Capture the cell that displays the provided text and extract its (x, y) central coordinate. 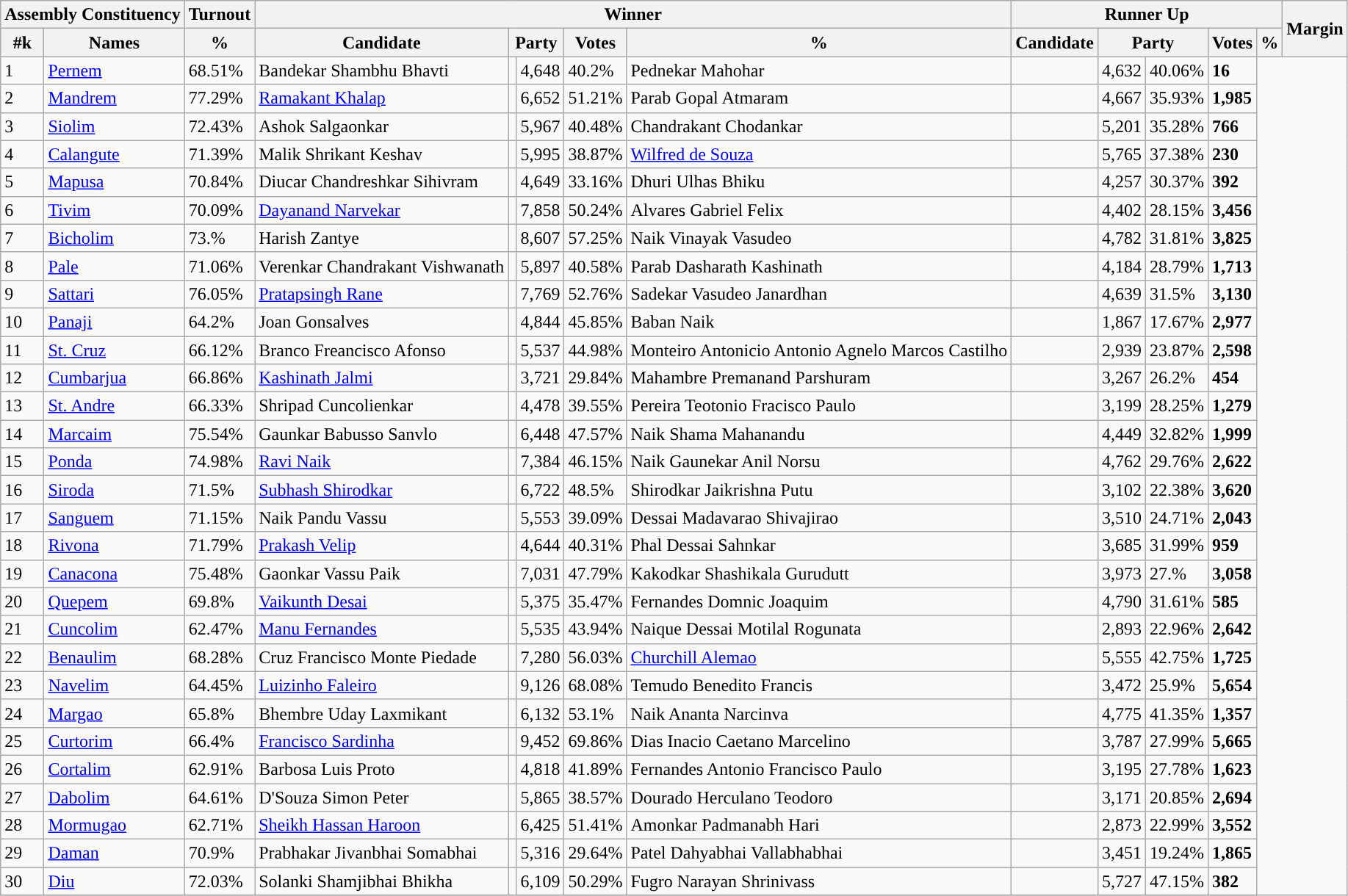
5,765 (1121, 154)
Sanguem (115, 518)
Pereira Teotonio Fracisco Paulo (819, 406)
3,058 (1233, 574)
D'Souza Simon Peter (382, 797)
Monteiro Antonicio Antonio Agnelo Marcos Castilho (819, 350)
Shripad Cuncolienkar (382, 406)
75.54% (220, 434)
28.15% (1177, 210)
3,102 (1121, 490)
41.89% (595, 769)
40.06% (1177, 71)
66.33% (220, 406)
30.37% (1177, 182)
Baban Naik (819, 322)
9,126 (541, 685)
Benaulim (115, 657)
22.96% (1177, 629)
1,279 (1233, 406)
38.57% (595, 797)
Joan Gonsalves (382, 322)
Bandekar Shambhu Bhavti (382, 71)
33.16% (595, 182)
74.98% (220, 462)
40.58% (595, 266)
Churchill Alemao (819, 657)
5,995 (541, 154)
Temudo Benedito Francis (819, 685)
44.98% (595, 350)
Parab Gopal Atmaram (819, 98)
5,537 (541, 350)
Luizinho Faleiro (382, 685)
23 (22, 685)
382 (1233, 881)
Turnout (220, 15)
5,654 (1233, 685)
10 (22, 322)
31.61% (1177, 601)
Subhash Shirodkar (382, 490)
7 (22, 238)
Dhuri Ulhas Bhiku (819, 182)
71.06% (220, 266)
5,555 (1121, 657)
1,985 (1233, 98)
3,825 (1233, 238)
3,973 (1121, 574)
2,694 (1233, 797)
Dabolim (115, 797)
3,685 (1121, 546)
50.29% (595, 881)
71.5% (220, 490)
3 (22, 126)
Panaji (115, 322)
4 (22, 154)
Margao (115, 713)
29.84% (595, 378)
Alvares Gabriel Felix (819, 210)
Runner Up (1147, 15)
4,632 (1121, 71)
Ravi Naik (382, 462)
62.71% (220, 825)
Bhembre Uday Laxmikant (382, 713)
5,553 (541, 518)
5,967 (541, 126)
77.29% (220, 98)
4,667 (1121, 98)
13 (22, 406)
42.75% (1177, 657)
26.2% (1177, 378)
Ponda (115, 462)
Siolim (115, 126)
31.5% (1177, 294)
5,375 (541, 601)
2,598 (1233, 350)
766 (1233, 126)
5,201 (1121, 126)
50.24% (595, 210)
Malik Shrikant Keshav (382, 154)
Ashok Salgaonkar (382, 126)
Margin (1315, 29)
9,452 (541, 741)
Shirodkar Jaikrishna Putu (819, 490)
27.78% (1177, 769)
Gaunkar Babusso Sanvlo (382, 434)
27.% (1177, 574)
6,109 (541, 881)
Mapusa (115, 182)
Naik Pandu Vassu (382, 518)
70.09% (220, 210)
51.21% (595, 98)
2,939 (1121, 350)
Verenkar Chandrakant Vishwanath (382, 266)
5,865 (541, 797)
4,844 (541, 322)
Gaonkar Vassu Paik (382, 574)
4,762 (1121, 462)
Manu Fernandes (382, 629)
30 (22, 881)
64.45% (220, 685)
72.03% (220, 881)
39.09% (595, 518)
Sheikh Hassan Haroon (382, 825)
1,867 (1121, 322)
23.87% (1177, 350)
4,649 (541, 182)
Dourado Herculano Teodoro (819, 797)
3,451 (1121, 853)
17 (22, 518)
St. Andre (115, 406)
Naik Ananta Narcinva (819, 713)
14 (22, 434)
47.79% (595, 574)
24.71% (1177, 518)
2,642 (1233, 629)
4,402 (1121, 210)
Names (115, 43)
3,171 (1121, 797)
5,316 (541, 853)
35.28% (1177, 126)
Wilfred de Souza (819, 154)
66.86% (220, 378)
56.03% (595, 657)
Curtorim (115, 741)
32.82% (1177, 434)
Patel Dahyabhai Vallabhabhai (819, 853)
35.47% (595, 601)
45.85% (595, 322)
Solanki Shamjibhai Bhikha (382, 881)
Pednekar Mahohar (819, 71)
Fernandes Domnic Joaquim (819, 601)
230 (1233, 154)
6,448 (541, 434)
3,787 (1121, 741)
64.2% (220, 322)
35.93% (1177, 98)
Canacona (115, 574)
64.61% (220, 797)
68.51% (220, 71)
#k (22, 43)
959 (1233, 546)
48.5% (595, 490)
22.38% (1177, 490)
Ramakant Khalap (382, 98)
75.48% (220, 574)
2 (22, 98)
9 (22, 294)
11 (22, 350)
40.2% (595, 71)
4,184 (1121, 266)
Tivim (115, 210)
20.85% (1177, 797)
2,043 (1233, 518)
66.12% (220, 350)
2,977 (1233, 322)
2,873 (1121, 825)
Amonkar Padmanabh Hari (819, 825)
5,665 (1233, 741)
St. Cruz (115, 350)
71.39% (220, 154)
Daman (115, 853)
Naik Vinayak Vasudeo (819, 238)
Dayanand Narvekar (382, 210)
Prakash Velip (382, 546)
Cuncolim (115, 629)
1,623 (1233, 769)
7,280 (541, 657)
31.81% (1177, 238)
68.28% (220, 657)
7,858 (541, 210)
7,384 (541, 462)
28.25% (1177, 406)
Phal Dessai Sahnkar (819, 546)
73.% (220, 238)
19 (22, 574)
4,775 (1121, 713)
Naik Gaunekar Anil Norsu (819, 462)
29 (22, 853)
Branco Freancisco Afonso (382, 350)
20 (22, 601)
6,722 (541, 490)
Navelim (115, 685)
69.8% (220, 601)
52.76% (595, 294)
Dias Inacio Caetano Marcelino (819, 741)
41.35% (1177, 713)
Diucar Chandreshkar Sihivram (382, 182)
40.48% (595, 126)
25 (22, 741)
Siroda (115, 490)
22.99% (1177, 825)
51.41% (595, 825)
Mormugao (115, 825)
4,478 (541, 406)
Bicholim (115, 238)
18 (22, 546)
24 (22, 713)
Naik Shama Mahanandu (819, 434)
43.94% (595, 629)
62.47% (220, 629)
47.15% (1177, 881)
Cumbarjua (115, 378)
4,449 (1121, 434)
Pale (115, 266)
28 (22, 825)
31.99% (1177, 546)
Prabhakar Jivanbhai Somabhai (382, 853)
4,639 (1121, 294)
Kashinath Jalmi (382, 378)
1,999 (1233, 434)
4,648 (541, 71)
1,713 (1233, 266)
66.4% (220, 741)
Marcaim (115, 434)
5,897 (541, 266)
585 (1233, 601)
3,195 (1121, 769)
2,893 (1121, 629)
Pernem (115, 71)
25.9% (1177, 685)
39.55% (595, 406)
40.31% (595, 546)
Cortalim (115, 769)
3,130 (1233, 294)
6,132 (541, 713)
Assembly Constituency (93, 15)
47.57% (595, 434)
72.43% (220, 126)
7,031 (541, 574)
27 (22, 797)
62.91% (220, 769)
Winner (633, 15)
1 (22, 71)
46.15% (595, 462)
53.1% (595, 713)
70.9% (220, 853)
Naique Dessai Motilal Rogunata (819, 629)
4,644 (541, 546)
4,790 (1121, 601)
15 (22, 462)
17.67% (1177, 322)
Vaikunth Desai (382, 601)
3,267 (1121, 378)
Dessai Madavarao Shivajirao (819, 518)
38.87% (595, 154)
29.76% (1177, 462)
Mahambre Premanand Parshuram (819, 378)
8 (22, 266)
2,622 (1233, 462)
22 (22, 657)
Diu (115, 881)
5,727 (1121, 881)
6 (22, 210)
65.8% (220, 713)
4,257 (1121, 182)
Barbosa Luis Proto (382, 769)
28.79% (1177, 266)
29.64% (595, 853)
70.84% (220, 182)
3,620 (1233, 490)
1,725 (1233, 657)
21 (22, 629)
4,818 (541, 769)
12 (22, 378)
Quepem (115, 601)
71.15% (220, 518)
37.38% (1177, 154)
3,510 (1121, 518)
Calangute (115, 154)
Francisco Sardinha (382, 741)
3,721 (541, 378)
Rivona (115, 546)
Harish Zantye (382, 238)
69.86% (595, 741)
Fernandes Antonio Francisco Paulo (819, 769)
Cruz Francisco Monte Piedade (382, 657)
Mandrem (115, 98)
Pratapsingh Rane (382, 294)
3,552 (1233, 825)
6,652 (541, 98)
3,456 (1233, 210)
3,199 (1121, 406)
6,425 (541, 825)
392 (1233, 182)
4,782 (1121, 238)
Chandrakant Chodankar (819, 126)
Sattari (115, 294)
5,535 (541, 629)
57.25% (595, 238)
76.05% (220, 294)
Sadekar Vasudeo Janardhan (819, 294)
3,472 (1121, 685)
Parab Dasharath Kashinath (819, 266)
19.24% (1177, 853)
454 (1233, 378)
8,607 (541, 238)
1,865 (1233, 853)
26 (22, 769)
Fugro Narayan Shrinivass (819, 881)
68.08% (595, 685)
1,357 (1233, 713)
Kakodkar Shashikala Gurudutt (819, 574)
71.79% (220, 546)
5 (22, 182)
27.99% (1177, 741)
7,769 (541, 294)
